Pinpoint the cell where the given text exists, returning its [X, Y] midpoint coordinate. 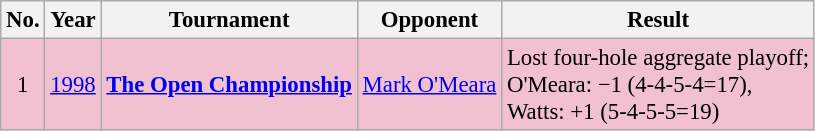
Mark O'Meara [429, 85]
The Open Championship [229, 85]
Result [658, 20]
1998 [73, 85]
Lost four-hole aggregate playoff;O'Meara: −1 (4-4-5-4=17),Watts: +1 (5-4-5-5=19) [658, 85]
Opponent [429, 20]
No. [23, 20]
Tournament [229, 20]
Year [73, 20]
1 [23, 85]
